Return (x, y) of the center of cell containing provided text 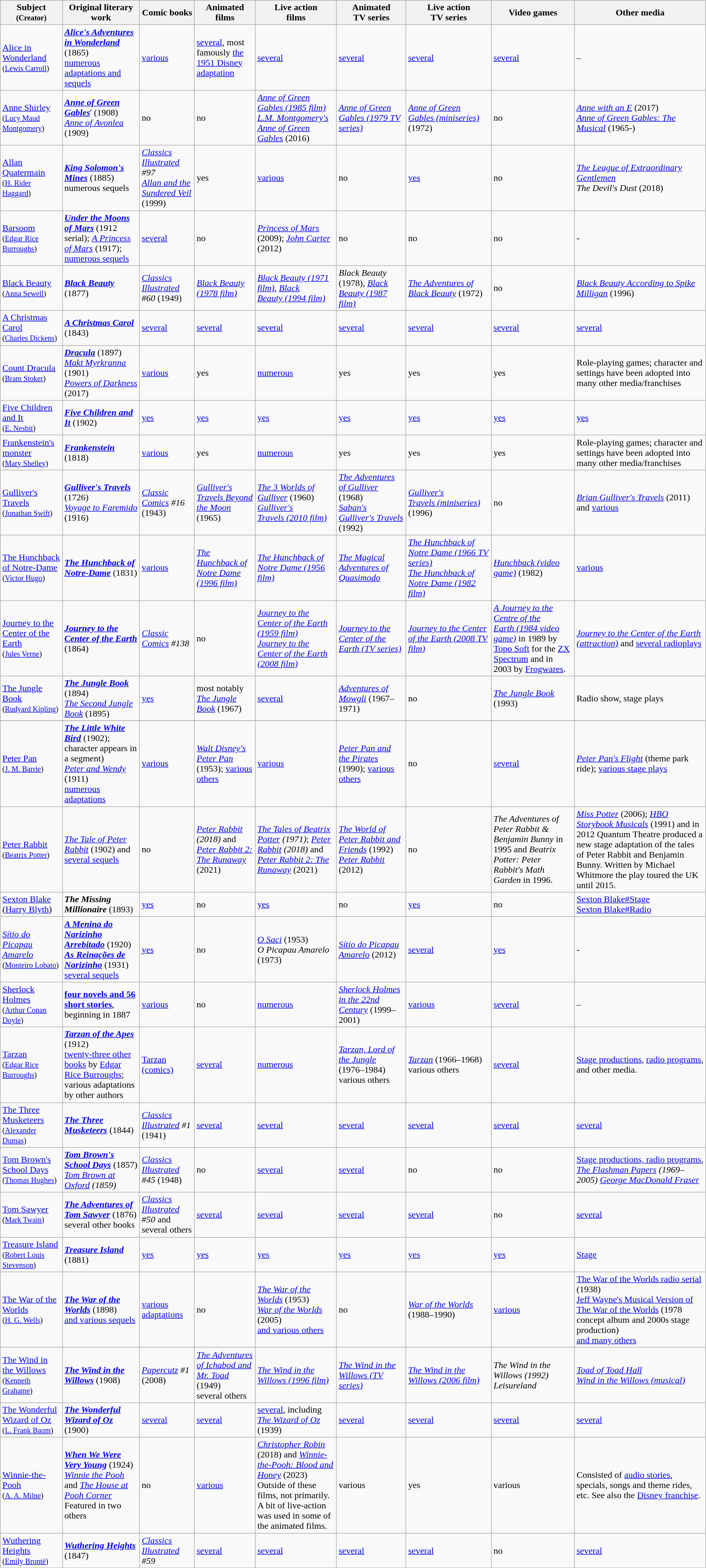
The Three Musketeers (1844) (101, 1125)
Sherlock Holmes(Arthur Conan Doyle) (32, 1004)
Peter Rabbit (2018) and Peter Rabbit 2: The Runaway (2021) (225, 850)
Walt Disney's Peter Pan (1953); various others (225, 764)
Consisted of audio stories, specials, songs and theme rides, etc. See also the Disney franchise. (640, 1485)
Journey to the Center of the Earth (2008 TV film) (449, 638)
Black Beauty (1971 film), Black Beauty (1994 film) (296, 288)
Black Beauty According to Spike Milligan (1996) (640, 288)
Peter Pan(J. M. Barrie) (32, 764)
Frankenstein (1818) (101, 452)
various adaptations (167, 1310)
The War of the Worlds(H. G. Wells) (32, 1310)
several, including The Wizard of Oz (1939) (296, 1420)
Journey to the Center of the Earth (TV series) (371, 638)
Stage (640, 1254)
four novels and 56 short stories, beginning in 1887 (101, 1004)
Sherlock Holmes in the 22nd Century (1999–2001) (371, 1004)
Comic books (167, 13)
Classics Illustrated #45 (1948) (167, 1170)
Five Children and It (1902) (101, 418)
A Menina do Narizinho Arrebitado (1920)As Reinações de Narizinho (1931)several sequels (101, 949)
Live actionfilms (296, 13)
Classic Comics #138 (167, 638)
Count Dracula(Bram Stoker) (32, 373)
Journey to the Center of the Earth (1959 film)Journey to the Center of the Earth (2008 film) (296, 638)
The Wind in the Willows (1908) (101, 1375)
Wuthering Heights(Emily Brontë) (32, 1551)
War of the Worlds (1988–1990) (449, 1310)
Under the Moons of Mars (1912 serial); A Princess of Mars (1917); numerous sequels (101, 238)
Hunchback (video game) (1982) (533, 567)
Winnie-the-Pooh(A. A. Milne) (32, 1485)
Dracula (1897) Makt Myrkranna (1901)Powers of Darkness (2017) (101, 373)
The Jungle Book (1894)The Second Jungle Book (1895) (101, 699)
A Journey to the Centre of the Earth (1984 video game) in 1989 by Topo Soft for the ZX Spectrum and in 2003 by Frogwares. (533, 638)
Tarzan (1966–1968)various others (449, 1065)
The Hunchback of Notre Dame (1966 TV series)The Hunchback of Notre Dame (1982 film) (449, 567)
Anne of Green Gables (miniseries) (1972) (449, 118)
Adventures of Mowgli (1967–1971) (371, 699)
The Magical Adventures of Quasimodo (371, 567)
The Adventures of Tom Sawyer (1876)several other books (101, 1215)
Sexton Blake#StageSexton Blake#Radio (640, 905)
The Hunchback of Notre Dame (1996 film) (225, 567)
Classics Illustrated #1 (1941) (167, 1125)
Animatedfilms (225, 13)
Toad of Toad HallWind in the Willows (musical) (640, 1375)
The Wonderful Wizard of Oz (1900) (101, 1420)
The Adventures of Black Beauty (1972) (449, 288)
The Hunchback of Notre-Dame (1831) (101, 567)
The Hunchback of Notre Dame (1956 film) (296, 567)
Sítio do Picapau Amarelo (2012) (371, 949)
Tarzan, Lord of the Jungle (1976–1984)various others (371, 1065)
Sexton Blake(Harry Blyth) (32, 905)
O Saci (1953)O Picapau Amarelo (1973) (296, 949)
most notably The Jungle Book (1967) (225, 699)
Papercutz #1 (2008) (167, 1375)
Stage productions, radio programs, The Flashman Papers (1969–2005) George MacDonald Fraser (640, 1170)
The War of the Worlds (1898)and various sequels (101, 1310)
Classics Illustrated #97Allan and the Sundered Veil (1999) (167, 178)
The Wind in the Willows (2006 film) (449, 1375)
Anne of Green Gables (1985 film)L.M. Montgomery's Anne of Green Gables (2016) (296, 118)
Black Beauty(Anna Sewell) (32, 288)
The Jungle Book (1993) (533, 699)
Anne of Green Gables (1979 TV series) (371, 118)
Gulliver's Travels (miniseries) (1996) (449, 503)
Five Children and It(E. Nesbit) (32, 418)
The Wonderful Wizard of Oz(L. Frank Baum) (32, 1420)
Peter Pan's Flight (theme park ride); various stage plays (640, 764)
King Solomon's Mines (1885)numerous sequels (101, 178)
Tom Brown's School Days(Thomas Hughes) (32, 1170)
AnimatedTV series (371, 13)
Radio show, stage plays (640, 699)
Treasure Island(Robert Louis Stevenson) (32, 1254)
Peter Pan and the Pirates (1990); various others (371, 764)
Black Beauty (1978 film) (225, 288)
When We Were Very Young (1924) Winnie the Pooh and The House at Pooh CornerFeatured in two others (101, 1485)
Black Beauty (1978), Black Beauty (1987 film) (371, 288)
Gulliver's Travels (1726)Voyage to Faremido (1916) (101, 503)
Alice's Adventures in Wonderland (1865)numerous adaptations and sequels (101, 57)
Wuthering Heights (1847) (101, 1551)
Gulliver's Travels Beyond the Moon (1965) (225, 503)
Anne with an E (2017)Anne of Green Gables: The Musical (1965-) (640, 118)
Stage productions, radio programs, and other media. (640, 1065)
A Christmas Carol (1843) (101, 328)
Anne Shirley(Lucy Maud Montgomery) (32, 118)
The Adventures of Ichabod and Mr. Toad (1949)several others (225, 1375)
The Tales of Beatrix Potter (1971); Peter Rabbit (2018) and Peter Rabbit 2: The Runaway (2021) (296, 850)
The Tale of Peter Rabbit (1902) and several sequels (101, 850)
The Wind in the Willows (1992) Leisureland (533, 1375)
The Hunchback of Notre-Dame(Victor Hugo) (32, 567)
Classics Illustrated #60 (1949) (167, 288)
Brian Gulliver's Travels (2011)and various (640, 503)
Other media (640, 13)
Video games (533, 13)
Tom Brown's School Days (1857)Tom Brown at Oxford (1859) (101, 1170)
The War of the Worlds (1953)War of the Worlds (2005)and various others (296, 1310)
Live actionTV series (449, 13)
A Christmas Carol(Charles Dickens) (32, 328)
Classics Illustrated #50 and several others (167, 1215)
Anne of Green Gables' (1908)Anne of Avonlea (1909) (101, 118)
Black Beauty (1877) (101, 288)
The Wind in the Willows (1996 film) (296, 1375)
Gulliver's Travels(Jonathan Swift) (32, 503)
Subject(Creator) (32, 13)
several, most famously the 1951 Disney adaptation (225, 57)
Tarzan(Edgar Rice Burroughs) (32, 1065)
The World of Peter Rabbit and Friends (1992) Peter Rabbit (2012) (371, 850)
The Little White Bird (1902); character appears in a segment)Peter and Wendy (1911)numerous adaptations (101, 764)
Journey to the Center of the Earth (attraction) and several radioplays (640, 638)
The Jungle Book(Rudyard Kipling) (32, 699)
The Missing Millionaire (1893) (101, 905)
Classics Illustrated #59 (167, 1551)
The Wind in the Willows(Kenneth Grahame) (32, 1375)
Barsoom(Edgar Rice Burroughs) (32, 238)
Sítio do Picapau Amarelo(Monteiro Lobato) (32, 949)
Original literary work (101, 13)
Classic Comics #16 (1943) (167, 503)
The 3 Worlds of Gulliver (1960)Gulliver's Travels (2010 film) (296, 503)
Tarzan of the Apes (1912)twenty-three other books by Edgar Rice Burroughs; various adaptations by other authors (101, 1065)
Princess of Mars (2009); John Carter (2012) (296, 238)
Peter Rabbit(Beatrix Potter) (32, 850)
Journey to the Center of the Earth(Jules Verne) (32, 638)
Tom Sawyer(Mark Twain) (32, 1215)
Allan Quatermain(H. Rider Haggard) (32, 178)
The Wind in the Willows (TV series) (371, 1375)
The Adventures of Peter Rabbit & Benjamin Bunny in 1995 and Beatrix Potter: Peter Rabbit's Math Garden in 1996. (533, 850)
Tarzan (comics) (167, 1065)
Frankenstein's monster(Mary Shelley) (32, 452)
Journey to the Center of the Earth (1864) (101, 638)
The Adventures of Gulliver (1968)Saban's Gulliver's Travels (1992) (371, 503)
Alice in Wonderland(Lewis Carroll) (32, 57)
Treasure Island (1881) (101, 1254)
The Three Musketeers(Alexander Dumas) (32, 1125)
The League of Extraordinary GentlemenThe Devil's Dust (2018) (640, 178)
